Return (X, Y) of the center of cell containing provided text 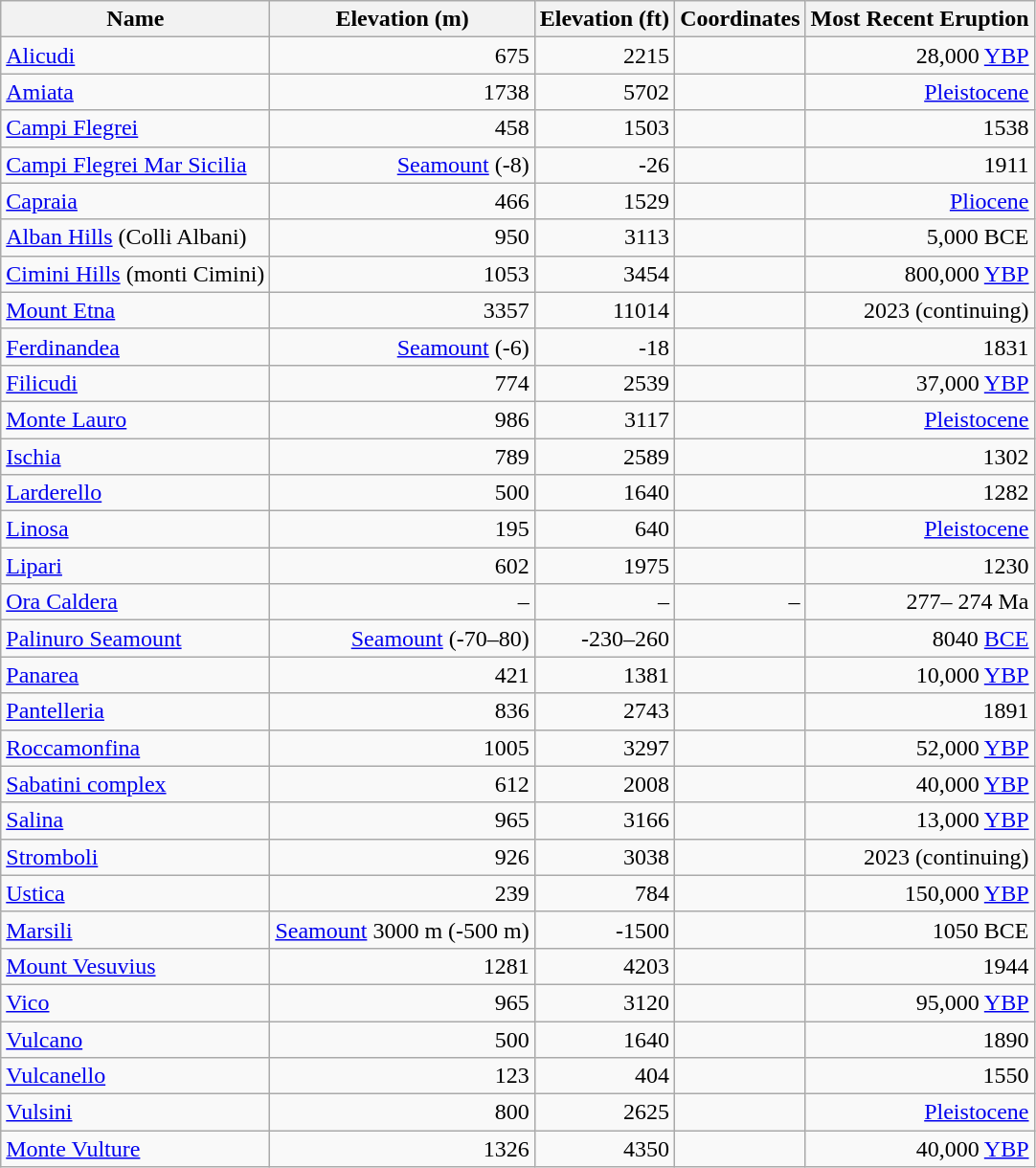
Linosa (136, 529)
421 (402, 675)
123 (402, 1076)
4203 (604, 966)
150,000 YBP (919, 893)
2743 (604, 711)
Ferdinandea (136, 347)
1005 (402, 748)
789 (402, 457)
Stromboli (136, 857)
Pliocene (919, 201)
195 (402, 529)
1975 (604, 566)
986 (402, 419)
Filicudi (136, 383)
2625 (604, 1112)
52,000 YBP (919, 748)
3297 (604, 748)
3166 (604, 820)
2539 (604, 383)
800 (402, 1112)
404 (604, 1076)
Seamount 3000 m (-500 m) (402, 930)
Alicudi (136, 56)
800,000 YBP (919, 274)
4350 (604, 1149)
1831 (919, 347)
Lipari (136, 566)
3120 (604, 1002)
774 (402, 383)
Seamount (-70–80) (402, 639)
2008 (604, 784)
Ischia (136, 457)
Larderello (136, 493)
Ustica (136, 893)
-1500 (604, 930)
Capraia (136, 201)
1738 (402, 92)
Seamount (-6) (402, 347)
1326 (402, 1149)
Seamount (-8) (402, 165)
Alban Hills (Colli Albani) (136, 237)
3357 (402, 310)
1281 (402, 966)
Vulcano (136, 1039)
Vico (136, 1002)
95,000 YBP (919, 1002)
239 (402, 893)
5,000 BCE (919, 237)
-18 (604, 347)
28,000 YBP (919, 56)
Campi Flegrei (136, 128)
926 (402, 857)
836 (402, 711)
1381 (604, 675)
Roccamonfina (136, 748)
Elevation (ft) (604, 19)
784 (604, 893)
-26 (604, 165)
Name (136, 19)
Panarea (136, 675)
Ora Caldera (136, 602)
Vulsini (136, 1112)
5702 (604, 92)
1944 (919, 966)
466 (402, 201)
1282 (919, 493)
950 (402, 237)
602 (402, 566)
Campi Flegrei Mar Sicilia (136, 165)
Cimini Hills (monti Cimini) (136, 274)
277– 274 Ma (919, 602)
Sabatini complex (136, 784)
1891 (919, 711)
1890 (919, 1039)
Mount Etna (136, 310)
1053 (402, 274)
1230 (919, 566)
Most Recent Eruption (919, 19)
1550 (919, 1076)
1503 (604, 128)
1529 (604, 201)
612 (402, 784)
Salina (136, 820)
Mount Vesuvius (136, 966)
Elevation (m) (402, 19)
11014 (604, 310)
Coordinates (740, 19)
Palinuro Seamount (136, 639)
2589 (604, 457)
1538 (919, 128)
675 (402, 56)
8040 BCE (919, 639)
1302 (919, 457)
-230–260 (604, 639)
Monte Vulture (136, 1149)
640 (604, 529)
13,000 YBP (919, 820)
Pantelleria (136, 711)
1050 BCE (919, 930)
1911 (919, 165)
10,000 YBP (919, 675)
2215 (604, 56)
458 (402, 128)
3454 (604, 274)
3113 (604, 237)
Monte Lauro (136, 419)
3117 (604, 419)
Vulcanello (136, 1076)
Amiata (136, 92)
37,000 YBP (919, 383)
3038 (604, 857)
Marsili (136, 930)
